Provide the [X, Y] coordinate of the cell's center where the given text is located.  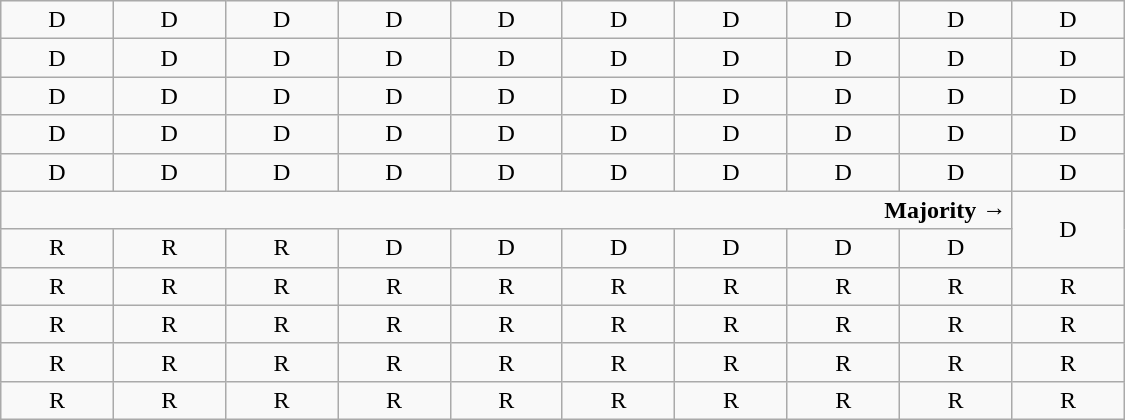
Majority → [506, 210]
